Determine the [x, y] coordinate at the center of the cell enclosing the given text.  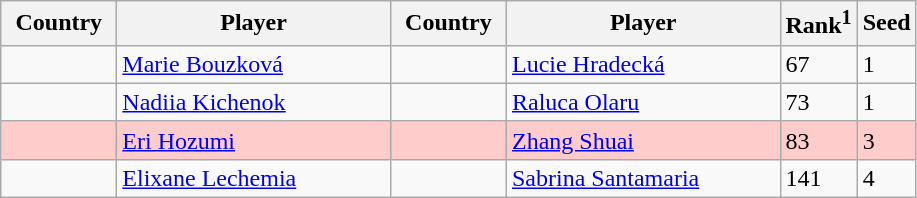
Elixane Lechemia [254, 178]
Lucie Hradecká [643, 64]
67 [818, 64]
83 [818, 140]
141 [818, 178]
Rank1 [818, 24]
73 [818, 102]
Seed [886, 24]
4 [886, 178]
Marie Bouzková [254, 64]
Raluca Olaru [643, 102]
3 [886, 140]
Nadiia Kichenok [254, 102]
Zhang Shuai [643, 140]
Sabrina Santamaria [643, 178]
Eri Hozumi [254, 140]
